Search for the cell housing the specified text and yield its (x, y) center coordinate. 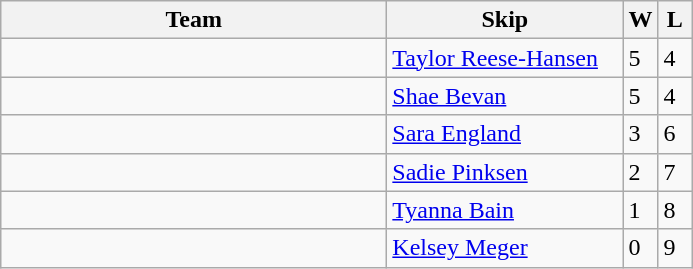
Tyanna Bain (505, 210)
Shae Bevan (505, 96)
Team (194, 20)
1 (640, 210)
W (640, 20)
Kelsey Meger (505, 248)
Sara England (505, 134)
9 (675, 248)
Taylor Reese-Hansen (505, 58)
L (675, 20)
8 (675, 210)
Sadie Pinksen (505, 172)
Skip (505, 20)
3 (640, 134)
7 (675, 172)
0 (640, 248)
6 (675, 134)
2 (640, 172)
